Pinpoint the cell where the given text exists, returning its [X, Y] midpoint coordinate. 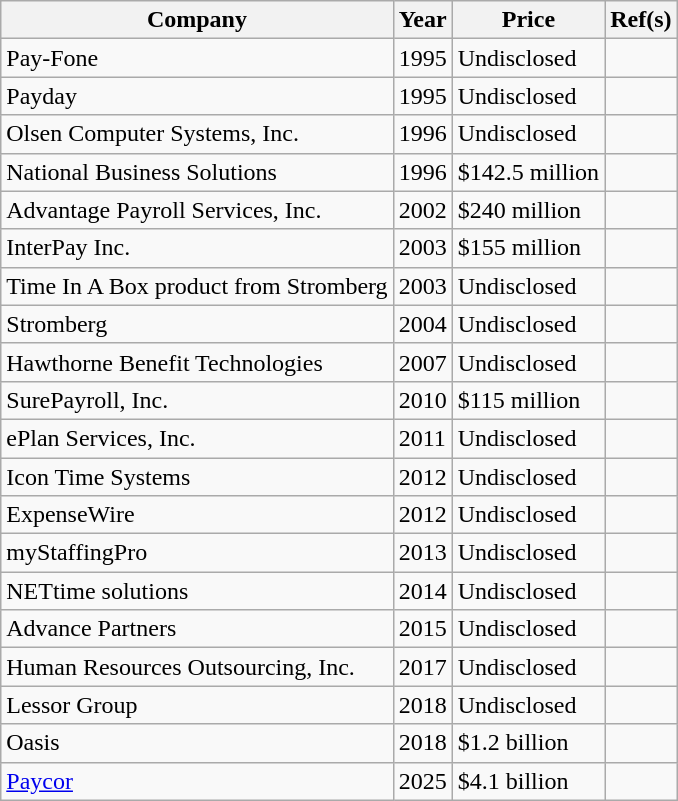
myStaffingPro [197, 553]
Advance Partners [197, 629]
2015 [422, 629]
$155 million [528, 248]
$142.5 million [528, 172]
NETtime solutions [197, 591]
SurePayroll, Inc. [197, 400]
National Business Solutions [197, 172]
$1.2 billion [528, 743]
Price [528, 20]
$4.1 billion [528, 781]
Hawthorne Benefit Technologies [197, 362]
2007 [422, 362]
ExpenseWire [197, 515]
ePlan Services, Inc. [197, 438]
2002 [422, 210]
2004 [422, 324]
Company [197, 20]
2011 [422, 438]
InterPay Inc. [197, 248]
Paycor [197, 781]
Time In A Box product from Stromberg [197, 286]
2017 [422, 667]
Pay-Fone [197, 58]
Lessor Group [197, 705]
Human Resources Outsourcing, Inc. [197, 667]
Year [422, 20]
Ref(s) [641, 20]
2025 [422, 781]
Advantage Payroll Services, Inc. [197, 210]
Olsen Computer Systems, Inc. [197, 134]
Payday [197, 96]
$115 million [528, 400]
2010 [422, 400]
Icon Time Systems [197, 477]
Oasis [197, 743]
2014 [422, 591]
Stromberg [197, 324]
$240 million [528, 210]
2013 [422, 553]
